Return the [X, Y] coordinate for the center point of the cell that contains the specified text.  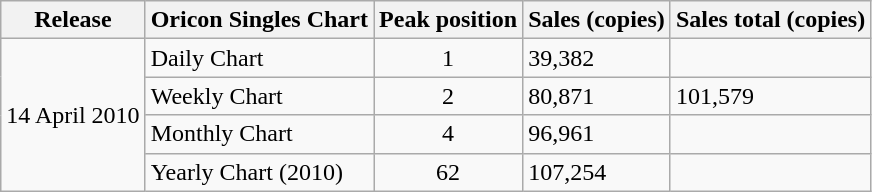
1 [448, 58]
14 April 2010 [73, 115]
96,961 [597, 134]
2 [448, 96]
Peak position [448, 20]
Release [73, 20]
Sales total (copies) [770, 20]
62 [448, 172]
Yearly Chart (2010) [259, 172]
101,579 [770, 96]
Oricon Singles Chart [259, 20]
Sales (copies) [597, 20]
Daily Chart [259, 58]
Monthly Chart [259, 134]
39,382 [597, 58]
80,871 [597, 96]
4 [448, 134]
Weekly Chart [259, 96]
107,254 [597, 172]
